Extract the (x, y) coordinate from the center of the cell holding the provided text.  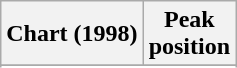
Chart (1998) (72, 34)
Peakposition (189, 34)
